Find where the given text appears and provide that cell's center as [X, Y] coordinate. 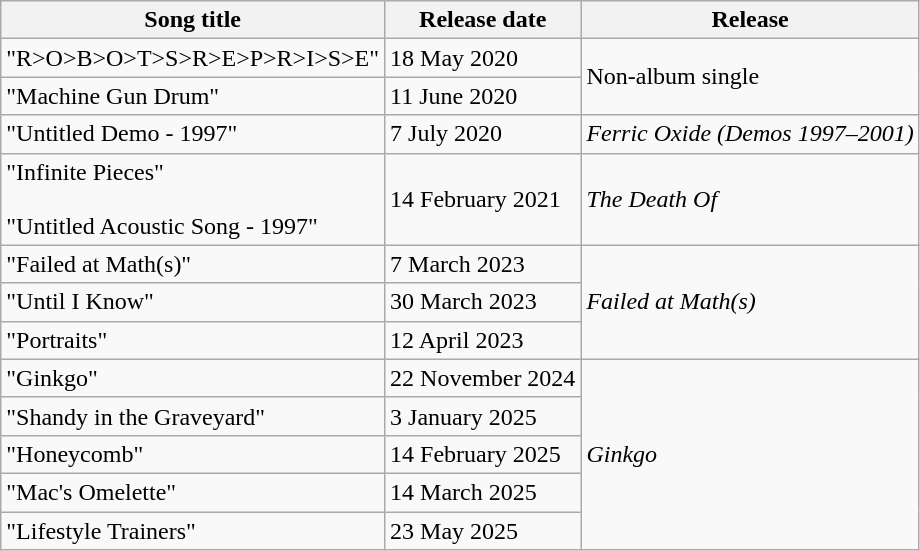
7 July 2020 [483, 134]
The Death Of [750, 199]
7 March 2023 [483, 264]
14 February 2025 [483, 454]
Release date [483, 20]
"Ginkgo" [193, 378]
22 November 2024 [483, 378]
"Untitled Demo - 1997" [193, 134]
"Infinite Pieces""Untitled Acoustic Song - 1997" [193, 199]
Non-album single [750, 77]
30 March 2023 [483, 302]
3 January 2025 [483, 416]
23 May 2025 [483, 531]
Failed at Math(s) [750, 302]
"Lifestyle Trainers" [193, 531]
"Failed at Math(s)" [193, 264]
14 February 2021 [483, 199]
"Honeycomb" [193, 454]
"Shandy in the Graveyard" [193, 416]
Song title [193, 20]
"Portraits" [193, 340]
"R>O>B>O>T>S>R>E>P>R>I>S>E" [193, 58]
Ferric Oxide (Demos 1997–2001) [750, 134]
"Until I Know" [193, 302]
18 May 2020 [483, 58]
11 June 2020 [483, 96]
14 March 2025 [483, 492]
12 April 2023 [483, 340]
Ginkgo [750, 454]
Release [750, 20]
"Mac's Omelette" [193, 492]
"Machine Gun Drum" [193, 96]
